Find where the given text appears and provide that cell's center as (x, y) coordinate. 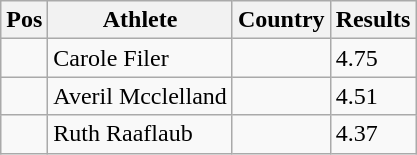
Averil Mcclelland (140, 96)
Pos (24, 20)
4.51 (373, 96)
Ruth Raaflaub (140, 134)
4.75 (373, 58)
Results (373, 20)
4.37 (373, 134)
Country (281, 20)
Athlete (140, 20)
Carole Filer (140, 58)
